Output the [x, y] coordinate of the center of the cell containing the given text.  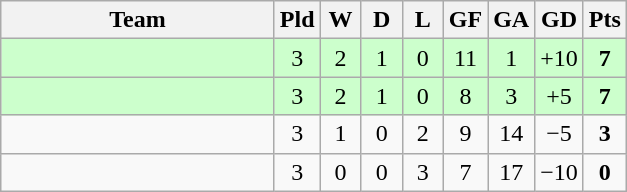
+5 [560, 96]
11 [465, 58]
8 [465, 96]
14 [512, 134]
Pld [297, 20]
GD [560, 20]
GF [465, 20]
D [382, 20]
−5 [560, 134]
−10 [560, 172]
9 [465, 134]
Team [138, 20]
+10 [560, 58]
W [340, 20]
GA [512, 20]
Pts [604, 20]
17 [512, 172]
L [422, 20]
